Identify which cell holds the provided text, then report its [X, Y] central coordinate. 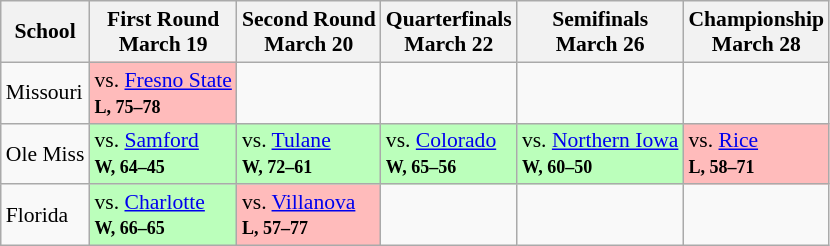
Second RoundMarch 20 [309, 32]
School [46, 32]
vs. Northern IowaW, 60–50 [600, 154]
vs. VillanovaL, 57–77 [309, 216]
Missouri [46, 92]
vs. CharlotteW, 66–65 [162, 216]
First RoundMarch 19 [162, 32]
Ole Miss [46, 154]
QuarterfinalsMarch 22 [449, 32]
vs. Fresno StateL, 75–78 [162, 92]
vs. RiceL, 58–71 [756, 154]
vs. TulaneW, 72–61 [309, 154]
vs. SamfordW, 64–45 [162, 154]
vs. ColoradoW, 65–56 [449, 154]
Florida [46, 216]
SemifinalsMarch 26 [600, 32]
ChampionshipMarch 28 [756, 32]
